Scan for the cell matching the given text and deliver its [X, Y] coordinate at center. 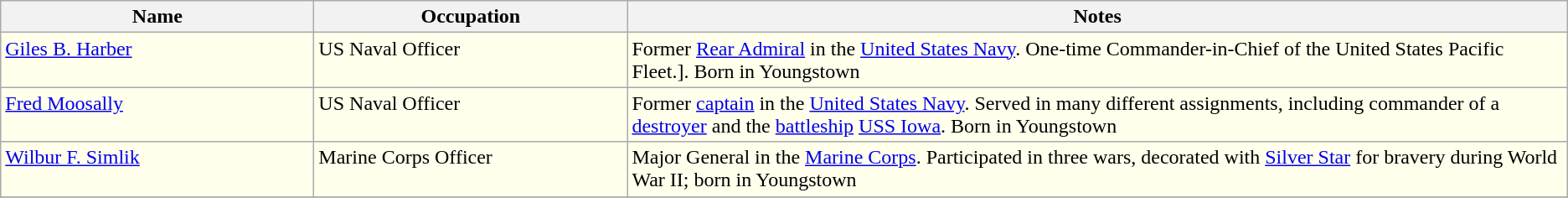
Major General in the Marine Corps. Participated in three wars, decorated with Silver Star for bravery during World War II; born in Youngstown [1097, 169]
Name [157, 17]
Marine Corps Officer [471, 169]
Former Rear Admiral in the United States Navy. One-time Commander-in-Chief of the United States Pacific Fleet.]. Born in Youngstown [1097, 60]
Notes [1097, 17]
Wilbur F. Simlik [157, 169]
Fred Moosally [157, 114]
Occupation [471, 17]
Giles B. Harber [157, 60]
